Identify which cell holds the provided text, then report its [x, y] central coordinate. 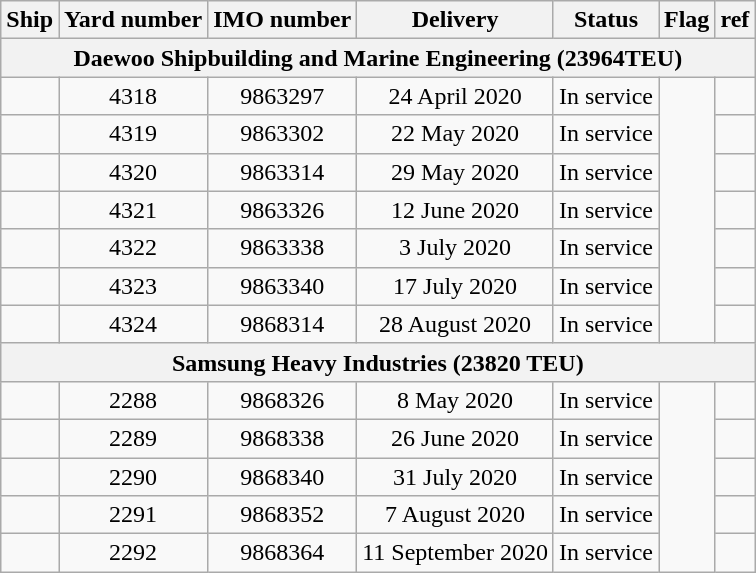
3 July 2020 [456, 248]
7 August 2020 [456, 515]
Samsung Heavy Industries (23820 TEU) [378, 362]
4319 [134, 134]
Ship [30, 20]
9868364 [282, 553]
2288 [134, 400]
4322 [134, 248]
Yard number [134, 20]
8 May 2020 [456, 400]
9868314 [282, 324]
Flag [686, 20]
9868340 [282, 477]
9868326 [282, 400]
4323 [134, 286]
4321 [134, 210]
28 August 2020 [456, 324]
31 July 2020 [456, 477]
2291 [134, 515]
Daewoo Shipbuilding and Marine Engineering (23964TEU) [378, 58]
11 September 2020 [456, 553]
4320 [134, 172]
29 May 2020 [456, 172]
ref [735, 20]
2292 [134, 553]
Status [606, 20]
26 June 2020 [456, 438]
Delivery [456, 20]
9863326 [282, 210]
IMO number [282, 20]
22 May 2020 [456, 134]
9868352 [282, 515]
9863302 [282, 134]
4324 [134, 324]
2290 [134, 477]
24 April 2020 [456, 96]
2289 [134, 438]
12 June 2020 [456, 210]
9863314 [282, 172]
17 July 2020 [456, 286]
9863297 [282, 96]
9868338 [282, 438]
9863340 [282, 286]
4318 [134, 96]
9863338 [282, 248]
